For the text-containing cell, return its midpoint in (X, Y) coordinate format. 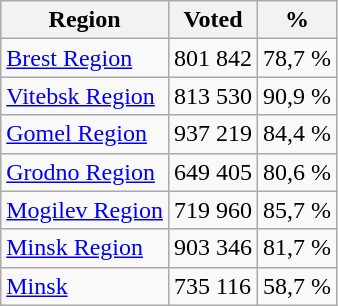
Mogilev Region (85, 210)
Brest Region (85, 58)
Vitebsk Region (85, 96)
81,7 % (298, 248)
78,7 % (298, 58)
80,6 % (298, 172)
Region (85, 20)
801 842 (212, 58)
Voted (212, 20)
813 530 (212, 96)
Gomel Region (85, 134)
937 219 (212, 134)
90,9 % (298, 96)
Minsk Region (85, 248)
719 960 (212, 210)
903 346 (212, 248)
85,7 % (298, 210)
649 405 (212, 172)
58,7 % (298, 286)
84,4 % (298, 134)
Grodno Region (85, 172)
% (298, 20)
Minsk (85, 286)
735 116 (212, 286)
